Output the [x, y] coordinate of the center of the cell containing the given text.  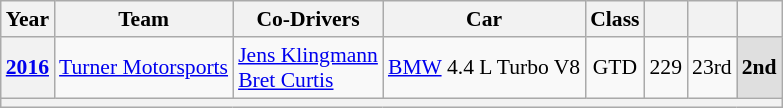
Class [614, 19]
229 [666, 68]
Car [484, 19]
BMW 4.4 L Turbo V8 [484, 68]
23rd [712, 68]
Co-Drivers [308, 19]
Team [144, 19]
Year [28, 19]
Turner Motorsports [144, 68]
Jens KlingmannBret Curtis [308, 68]
2nd [760, 68]
GTD [614, 68]
2016 [28, 68]
